Return the [x, y] coordinate for the center point of the cell that contains the specified text.  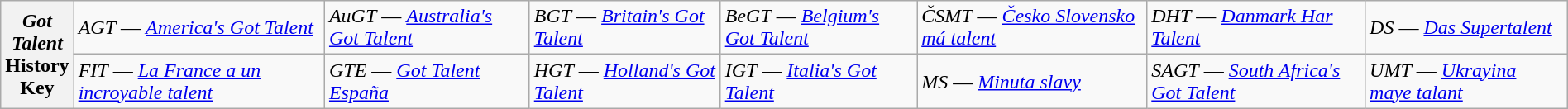
GTE — Got Talent España [427, 81]
AGT — America's Got Talent [198, 28]
SAGT — South Africa's Got Talent [1256, 81]
AuGT — Australia's Got Talent [427, 28]
UMT — Ukrayina maye talant [1467, 81]
IGT — Italia's Got Talent [819, 81]
ČSMT — Česko Slovensko má talent [1032, 28]
FIT — La France a un incroyable talent [198, 81]
Got Talent History Key [37, 54]
BGT — Britain's Got Talent [625, 28]
DS — Das Supertalent [1467, 28]
DHT — Danmark Har Talent [1256, 28]
HGT — Holland's Got Talent [625, 81]
MS — Minuta slavy [1032, 81]
BeGT — Belgium's Got Talent [819, 28]
